Provide the (X, Y) coordinate of the cell's center where the given text is located.  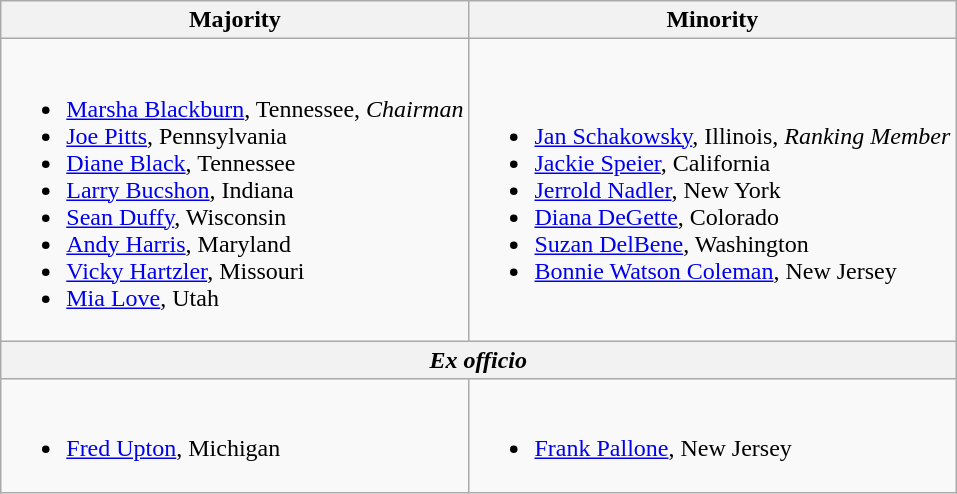
Ex officio (478, 360)
Majority (235, 20)
Fred Upton, Michigan (235, 436)
Minority (712, 20)
Frank Pallone, New Jersey (712, 436)
